From the cell containing the given text, extract its center point as (x, y) coordinate. 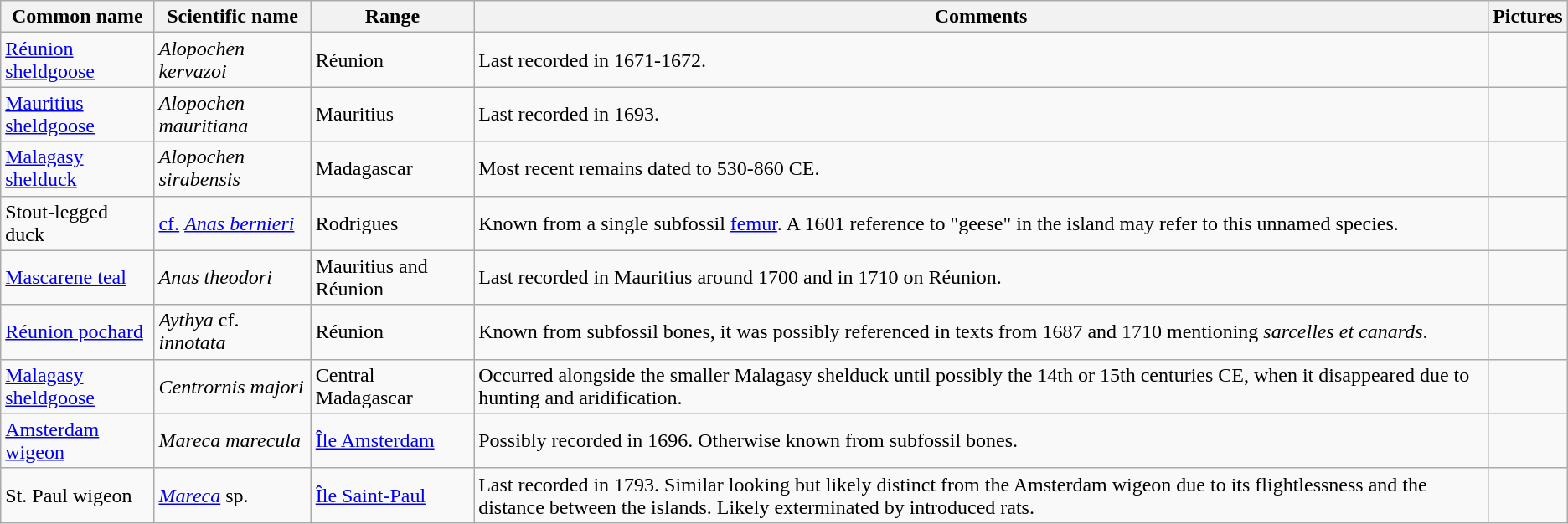
Centrornis majori (233, 387)
Rodrigues (392, 223)
Mauritius sheldgoose (77, 114)
Last recorded in 1671-1672. (982, 60)
Pictures (1528, 17)
Scientific name (233, 17)
Réunion pochard (77, 331)
Malagasy sheldgoose (77, 387)
Central Madagascar (392, 387)
Last recorded in 1693. (982, 114)
cf. Anas bernieri (233, 223)
Mauritius (392, 114)
Most recent remains dated to 530-860 CE. (982, 169)
Alopochen kervazoi (233, 60)
Possibly recorded in 1696. Otherwise known from subfossil bones. (982, 440)
Amsterdam wigeon (77, 440)
Réunion sheldgoose (77, 60)
Stout-legged duck (77, 223)
Madagascar (392, 169)
Occurred alongside the smaller Malagasy shelduck until possibly the 14th or 15th centuries CE, when it disappeared due to hunting and aridification. (982, 387)
Île Saint-Paul (392, 496)
Aythya cf. innotata (233, 331)
Mauritius and Réunion (392, 278)
Known from a single subfossil femur. A 1601 reference to "geese" in the island may refer to this unnamed species. (982, 223)
Last recorded in Mauritius around 1700 and in 1710 on Réunion. (982, 278)
Alopochen sirabensis (233, 169)
Malagasy shelduck (77, 169)
Mareca sp. (233, 496)
Common name (77, 17)
Known from subfossil bones, it was possibly referenced in texts from 1687 and 1710 mentioning sarcelles et canards. (982, 331)
St. Paul wigeon (77, 496)
Île Amsterdam (392, 440)
Comments (982, 17)
Anas theodori (233, 278)
Alopochen mauritiana (233, 114)
Mascarene teal (77, 278)
Mareca marecula (233, 440)
Range (392, 17)
